Scan for the cell matching the given text and deliver its [x, y] coordinate at center. 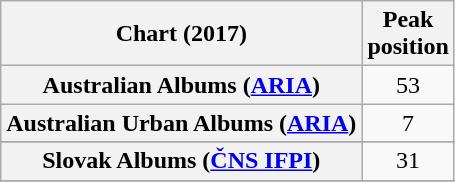
31 [408, 161]
Australian Urban Albums (ARIA) [182, 123]
Slovak Albums (ČNS IFPI) [182, 161]
Australian Albums (ARIA) [182, 85]
7 [408, 123]
Peak position [408, 34]
Chart (2017) [182, 34]
53 [408, 85]
